Determine the (x, y) coordinate at the center of the cell enclosing the given text.  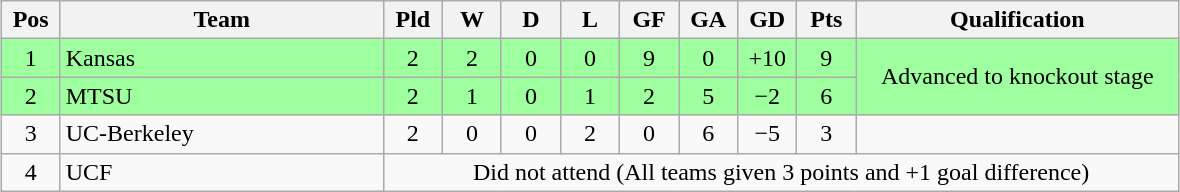
−2 (768, 96)
+10 (768, 58)
UCF (222, 172)
Did not attend (All teams given 3 points and +1 goal difference) (781, 172)
L (590, 20)
Pts (826, 20)
−5 (768, 134)
W (472, 20)
5 (708, 96)
D (530, 20)
GA (708, 20)
Advanced to knockout stage (1018, 77)
UC-Berkeley (222, 134)
Qualification (1018, 20)
Kansas (222, 58)
MTSU (222, 96)
Pos (30, 20)
Team (222, 20)
GD (768, 20)
4 (30, 172)
GF (650, 20)
Pld (412, 20)
